Capture the cell that displays the provided text and extract its [X, Y] central coordinate. 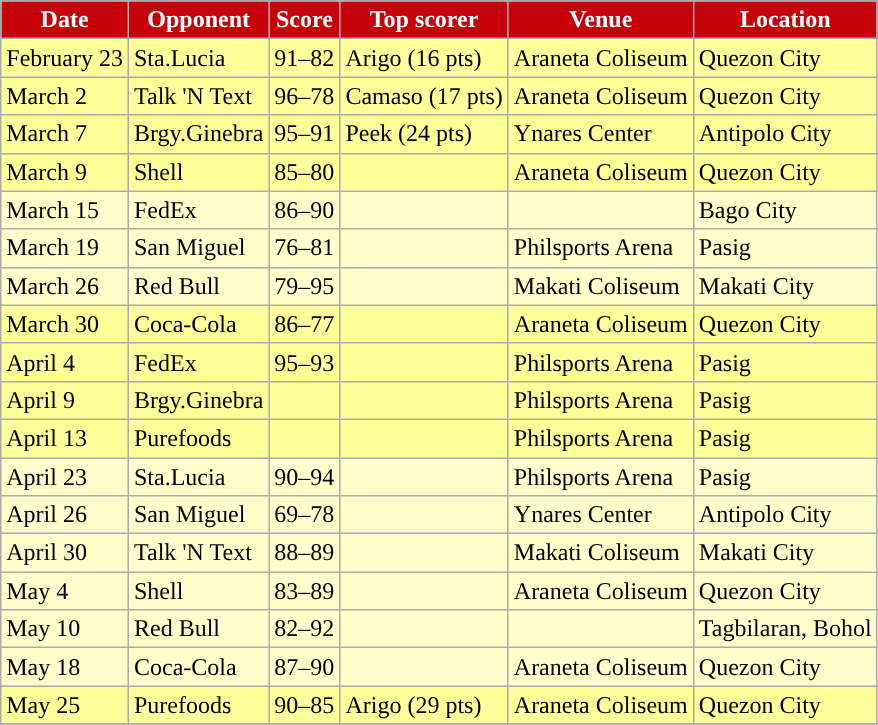
Opponent [198, 20]
86–77 [304, 324]
March 26 [65, 286]
69–78 [304, 515]
April 9 [65, 400]
85–80 [304, 172]
March 30 [65, 324]
82–92 [304, 629]
April 26 [65, 515]
Arigo (29 pts) [424, 705]
Venue [600, 20]
90–94 [304, 477]
March 7 [65, 134]
Tagbilaran, Bohol [785, 629]
Date [65, 20]
March 9 [65, 172]
88–89 [304, 553]
91–82 [304, 58]
Location [785, 20]
Arigo (16 pts) [424, 58]
Peek (24 pts) [424, 134]
March 19 [65, 248]
March 15 [65, 210]
February 23 [65, 58]
Bago City [785, 210]
87–90 [304, 667]
79–95 [304, 286]
95–93 [304, 362]
March 2 [65, 96]
96–78 [304, 96]
April 23 [65, 477]
76–81 [304, 248]
95–91 [304, 134]
May 10 [65, 629]
Top scorer [424, 20]
90–85 [304, 705]
83–89 [304, 591]
May 18 [65, 667]
April 13 [65, 438]
Score [304, 20]
May 25 [65, 705]
Camaso (17 pts) [424, 96]
May 4 [65, 591]
April 4 [65, 362]
April 30 [65, 553]
86–90 [304, 210]
